For the text-containing cell, return its midpoint in (X, Y) coordinate format. 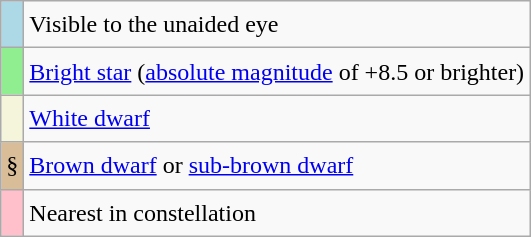
§ (12, 166)
White dwarf (277, 118)
Brown dwarf or sub-brown dwarf (277, 166)
Visible to the unaided eye (277, 24)
Nearest in constellation (277, 212)
Bright star (absolute magnitude of +8.5 or brighter) (277, 72)
